Capture the cell that displays the provided text and extract its (X, Y) central coordinate. 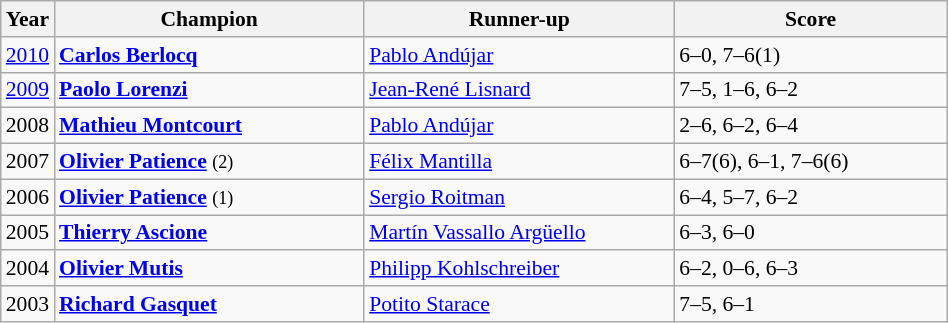
Martín Vassallo Argüello (519, 233)
Olivier Patience (1) (209, 197)
6–2, 0–6, 6–3 (810, 269)
Potito Starace (519, 304)
2–6, 6–2, 6–4 (810, 126)
2004 (28, 269)
6–3, 6–0 (810, 233)
2003 (28, 304)
Olivier Patience (2) (209, 162)
2008 (28, 126)
6–0, 7–6(1) (810, 55)
6–4, 5–7, 6–2 (810, 197)
Carlos Berlocq (209, 55)
Score (810, 19)
2009 (28, 90)
Sergio Roitman (519, 197)
Thierry Ascione (209, 233)
Richard Gasquet (209, 304)
7–5, 6–1 (810, 304)
2006 (28, 197)
2010 (28, 55)
2005 (28, 233)
Olivier Mutis (209, 269)
6–7(6), 6–1, 7–6(6) (810, 162)
Jean-René Lisnard (519, 90)
Champion (209, 19)
Runner-up (519, 19)
7–5, 1–6, 6–2 (810, 90)
Paolo Lorenzi (209, 90)
Mathieu Montcourt (209, 126)
2007 (28, 162)
Year (28, 19)
Félix Mantilla (519, 162)
Philipp Kohlschreiber (519, 269)
